Provide the [x, y] coordinate of the cell's center where the given text is located.  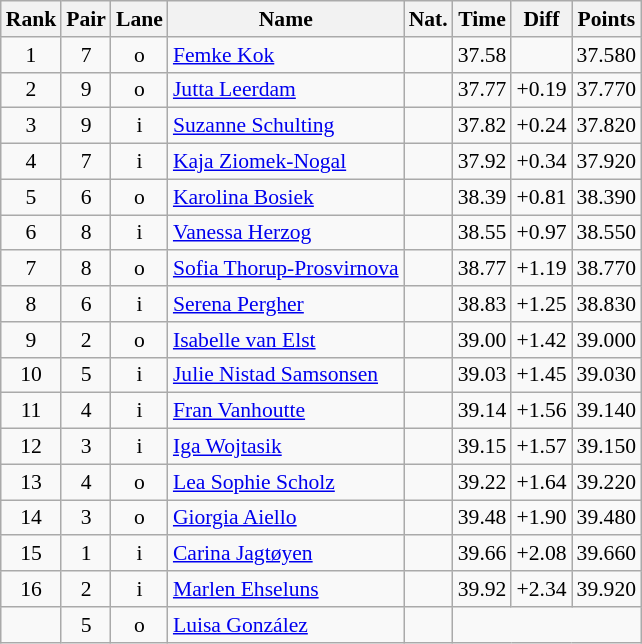
14 [32, 518]
38.550 [606, 233]
39.150 [606, 447]
Rank [32, 19]
+1.64 [541, 482]
+1.90 [541, 518]
39.920 [606, 589]
Julie Nistad Samsonsen [286, 375]
Luisa González [286, 625]
Femke Kok [286, 55]
39.00 [482, 340]
Time [482, 19]
39.22 [482, 482]
Diff [541, 19]
+0.24 [541, 126]
+2.08 [541, 554]
39.660 [606, 554]
+1.56 [541, 411]
+0.19 [541, 90]
38.39 [482, 197]
37.920 [606, 162]
Pair [86, 19]
+0.34 [541, 162]
39.92 [482, 589]
39.140 [606, 411]
38.830 [606, 304]
Iga Wojtasik [286, 447]
+1.45 [541, 375]
Nat. [428, 19]
Fran Vanhoutte [286, 411]
+2.34 [541, 589]
37.82 [482, 126]
38.55 [482, 233]
+0.97 [541, 233]
38.77 [482, 269]
11 [32, 411]
39.030 [606, 375]
Points [606, 19]
16 [32, 589]
39.14 [482, 411]
Karolina Bosiek [286, 197]
12 [32, 447]
Serena Pergher [286, 304]
37.58 [482, 55]
37.580 [606, 55]
39.220 [606, 482]
39.000 [606, 340]
Marlen Ehseluns [286, 589]
+0.81 [541, 197]
10 [32, 375]
Suzanne Schulting [286, 126]
Kaja Ziomek-Nogal [286, 162]
37.820 [606, 126]
Vanessa Herzog [286, 233]
Jutta Leerdam [286, 90]
+1.19 [541, 269]
Giorgia Aiello [286, 518]
Lea Sophie Scholz [286, 482]
Sofia Thorup-Prosvirnova [286, 269]
15 [32, 554]
37.92 [482, 162]
Carina Jagtøyen [286, 554]
+1.57 [541, 447]
39.03 [482, 375]
+1.42 [541, 340]
38.390 [606, 197]
37.77 [482, 90]
39.66 [482, 554]
+1.25 [541, 304]
Isabelle van Elst [286, 340]
38.83 [482, 304]
39.480 [606, 518]
37.770 [606, 90]
Name [286, 19]
39.48 [482, 518]
38.770 [606, 269]
Lane [140, 19]
39.15 [482, 447]
13 [32, 482]
